Output the [x, y] coordinate of the center of the cell containing the given text.  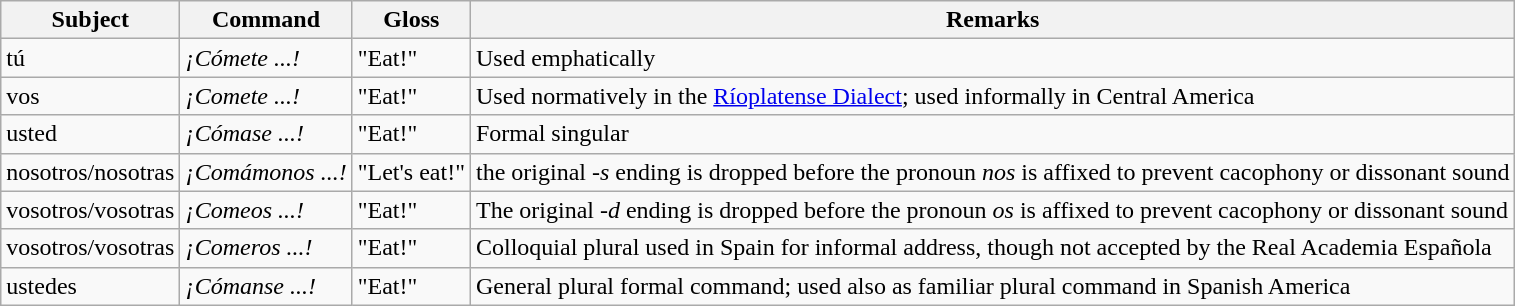
"Let's eat!" [411, 172]
¡Cómanse ...! [266, 286]
¡Comámonos ...! [266, 172]
vos [90, 96]
ustedes [90, 286]
Subject [90, 20]
The original -d ending is dropped before the pronoun os is affixed to prevent cacophony or dissonant sound [992, 210]
the original -s ending is dropped before the pronoun nos is affixed to prevent cacophony or dissonant sound [992, 172]
Gloss [411, 20]
Command [266, 20]
Used normatively in the Ríoplatense Dialect; used informally in Central America [992, 96]
¡Cómase ...! [266, 134]
¡Comeros ...! [266, 248]
¡Comeos ...! [266, 210]
Colloquial plural used in Spain for informal address, though not accepted by the Real Academia Española [992, 248]
tú [90, 58]
Used emphatically [992, 58]
usted [90, 134]
Formal singular [992, 134]
Remarks [992, 20]
nosotros/nosotras [90, 172]
General plural formal command; used also as familiar plural command in Spanish America [992, 286]
¡Comete ...! [266, 96]
¡Cómete ...! [266, 58]
